Identify which cell holds the provided text, then report its [X, Y] central coordinate. 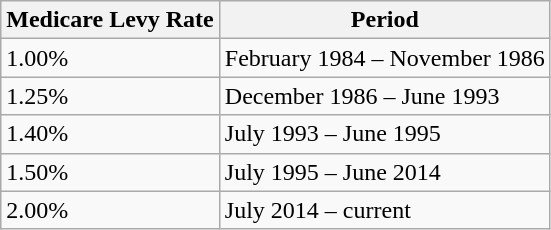
February 1984 – November 1986 [384, 58]
July 1995 – June 2014 [384, 172]
1.40% [110, 134]
1.25% [110, 96]
2.00% [110, 210]
July 1993 – June 1995 [384, 134]
1.50% [110, 172]
July 2014 – current [384, 210]
Period [384, 20]
December 1986 – June 1993 [384, 96]
Medicare Levy Rate [110, 20]
1.00% [110, 58]
